From the cell containing the given text, extract its center point as (x, y) coordinate. 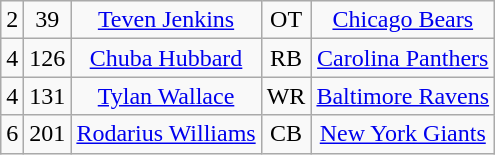
WR (286, 96)
Rodarius Williams (166, 134)
OT (286, 20)
Teven Jenkins (166, 20)
Baltimore Ravens (403, 96)
126 (48, 58)
Tylan Wallace (166, 96)
131 (48, 96)
RB (286, 58)
201 (48, 134)
Carolina Panthers (403, 58)
New York Giants (403, 134)
2 (12, 20)
6 (12, 134)
Chicago Bears (403, 20)
Chuba Hubbard (166, 58)
39 (48, 20)
CB (286, 134)
